Pinpoint the cell where the given text exists, returning its [x, y] midpoint coordinate. 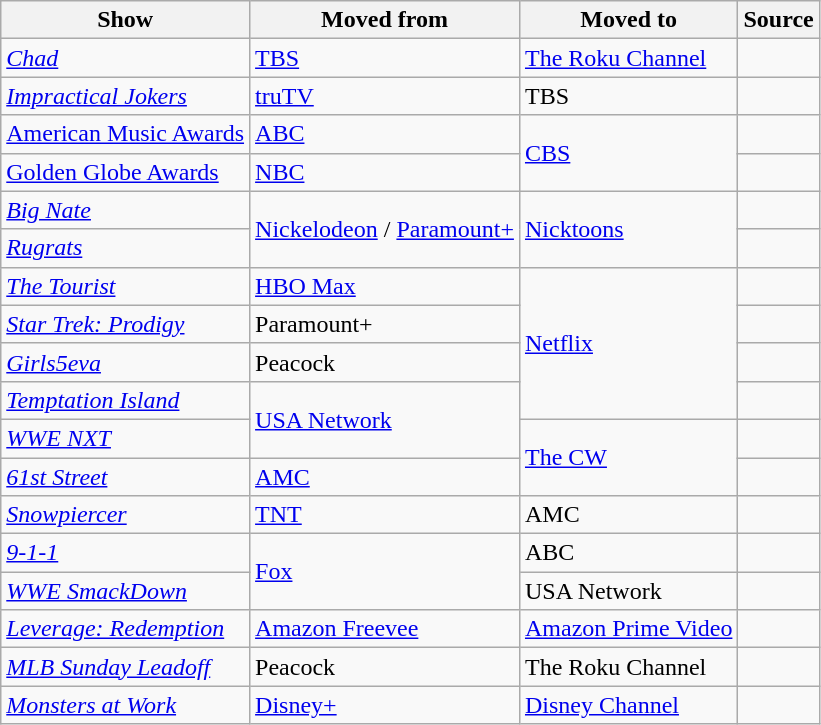
Impractical Jokers [126, 96]
Amazon Freevee [385, 629]
Star Trek: Prodigy [126, 324]
Show [126, 20]
Golden Globe Awards [126, 172]
Monsters at Work [126, 705]
HBO Max [385, 286]
Netflix [628, 343]
Temptation Island [126, 400]
Leverage: Redemption [126, 629]
Nickelodeon / Paramount+ [385, 229]
Girls5eva [126, 362]
The Tourist [126, 286]
Amazon Prime Video [628, 629]
The CW [628, 457]
Paramount+ [385, 324]
WWE SmackDown [126, 591]
Chad [126, 58]
MLB Sunday Leadoff [126, 667]
Disney Channel [628, 705]
NBC [385, 172]
Moved from [385, 20]
9-1-1 [126, 553]
Fox [385, 572]
truTV [385, 96]
WWE NXT [126, 438]
Source [778, 20]
Moved to [628, 20]
Rugrats [126, 248]
Nicktoons [628, 229]
Snowpiercer [126, 515]
American Music Awards [126, 134]
Disney+ [385, 705]
TNT [385, 515]
Big Nate [126, 210]
CBS [628, 153]
61st Street [126, 477]
